Provide the (x, y) coordinate of the cell's center where the given text is located.  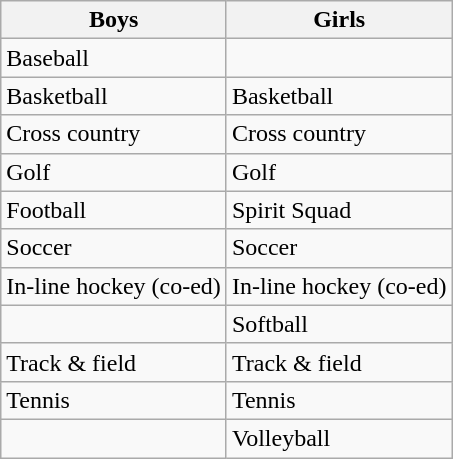
Boys (114, 20)
Girls (339, 20)
Football (114, 210)
Volleyball (339, 438)
Softball (339, 324)
Baseball (114, 58)
Spirit Squad (339, 210)
